Search for the cell housing the specified text and yield its [X, Y] center coordinate. 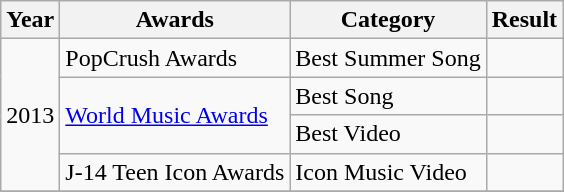
Result [524, 20]
World Music Awards [175, 115]
Year [30, 20]
J-14 Teen Icon Awards [175, 172]
Icon Music Video [388, 172]
Best Video [388, 134]
PopCrush Awards [175, 58]
Best Summer Song [388, 58]
Best Song [388, 96]
Category [388, 20]
2013 [30, 115]
Awards [175, 20]
